Output the (X, Y) coordinate of the center of the cell containing the given text.  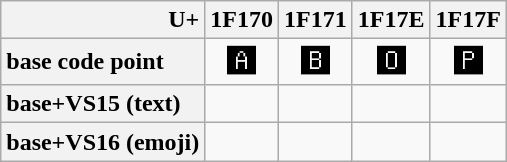
🅾 (391, 62)
base+VS15 (text) (103, 104)
base code point (103, 62)
🅱 (316, 62)
1F170 (242, 20)
1F171 (316, 20)
1F17F (468, 20)
🅰 (242, 62)
base+VS16 (emoji) (103, 142)
U+ (103, 20)
1F17E (391, 20)
🅿 (468, 62)
